Provide the (x, y) coordinate of the cell's center where the given text is located.  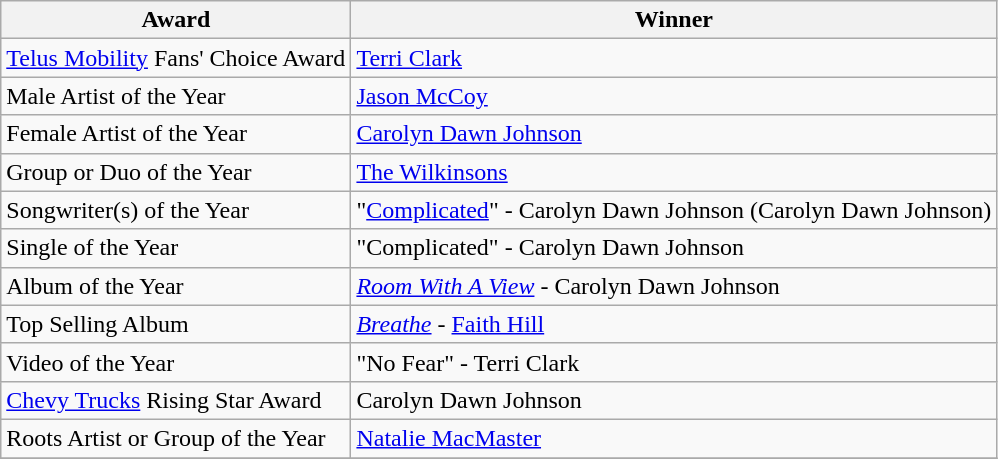
Telus Mobility Fans' Choice Award (176, 58)
"Complicated" - Carolyn Dawn Johnson (674, 248)
"No Fear" - Terri Clark (674, 362)
Group or Duo of the Year (176, 172)
Songwriter(s) of the Year (176, 210)
Single of the Year (176, 248)
Breathe - Faith Hill (674, 324)
Jason McCoy (674, 96)
Female Artist of the Year (176, 134)
Roots Artist or Group of the Year (176, 438)
Album of the Year (176, 286)
Male Artist of the Year (176, 96)
Winner (674, 20)
Natalie MacMaster (674, 438)
"Complicated" - Carolyn Dawn Johnson (Carolyn Dawn Johnson) (674, 210)
The Wilkinsons (674, 172)
Award (176, 20)
Chevy Trucks Rising Star Award (176, 400)
Room With A View - Carolyn Dawn Johnson (674, 286)
Video of the Year (176, 362)
Top Selling Album (176, 324)
Terri Clark (674, 58)
